From the cell containing the given text, extract its center point as [X, Y] coordinate. 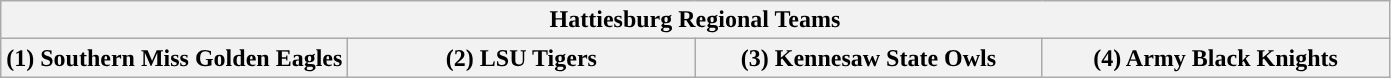
(2) LSU Tigers [522, 58]
(4) Army Black Knights [1216, 58]
(3) Kennesaw State Owls [868, 58]
(1) Southern Miss Golden Eagles [174, 58]
Hattiesburg Regional Teams [695, 20]
